Search for the cell housing the specified text and yield its [X, Y] center coordinate. 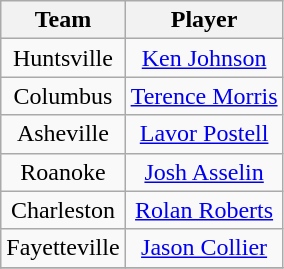
Jason Collier [204, 248]
Rolan Roberts [204, 210]
Columbus [63, 96]
Team [63, 20]
Josh Asselin [204, 172]
Lavor Postell [204, 134]
Charleston [63, 210]
Ken Johnson [204, 58]
Asheville [63, 134]
Huntsville [63, 58]
Player [204, 20]
Roanoke [63, 172]
Terence Morris [204, 96]
Fayetteville [63, 248]
